Extract the [x, y] coordinate from the center of the cell holding the provided text.  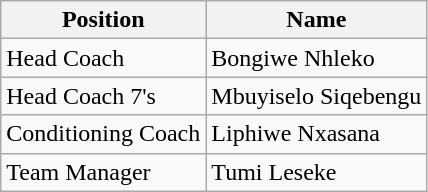
Liphiwe Nxasana [316, 134]
Bongiwe Nhleko [316, 58]
Conditioning Coach [104, 134]
Team Manager [104, 172]
Mbuyiselo Siqebengu [316, 96]
Head Coach 7's [104, 96]
Name [316, 20]
Position [104, 20]
Head Coach [104, 58]
Tumi Leseke [316, 172]
